Search for the cell housing the specified text and yield its [X, Y] center coordinate. 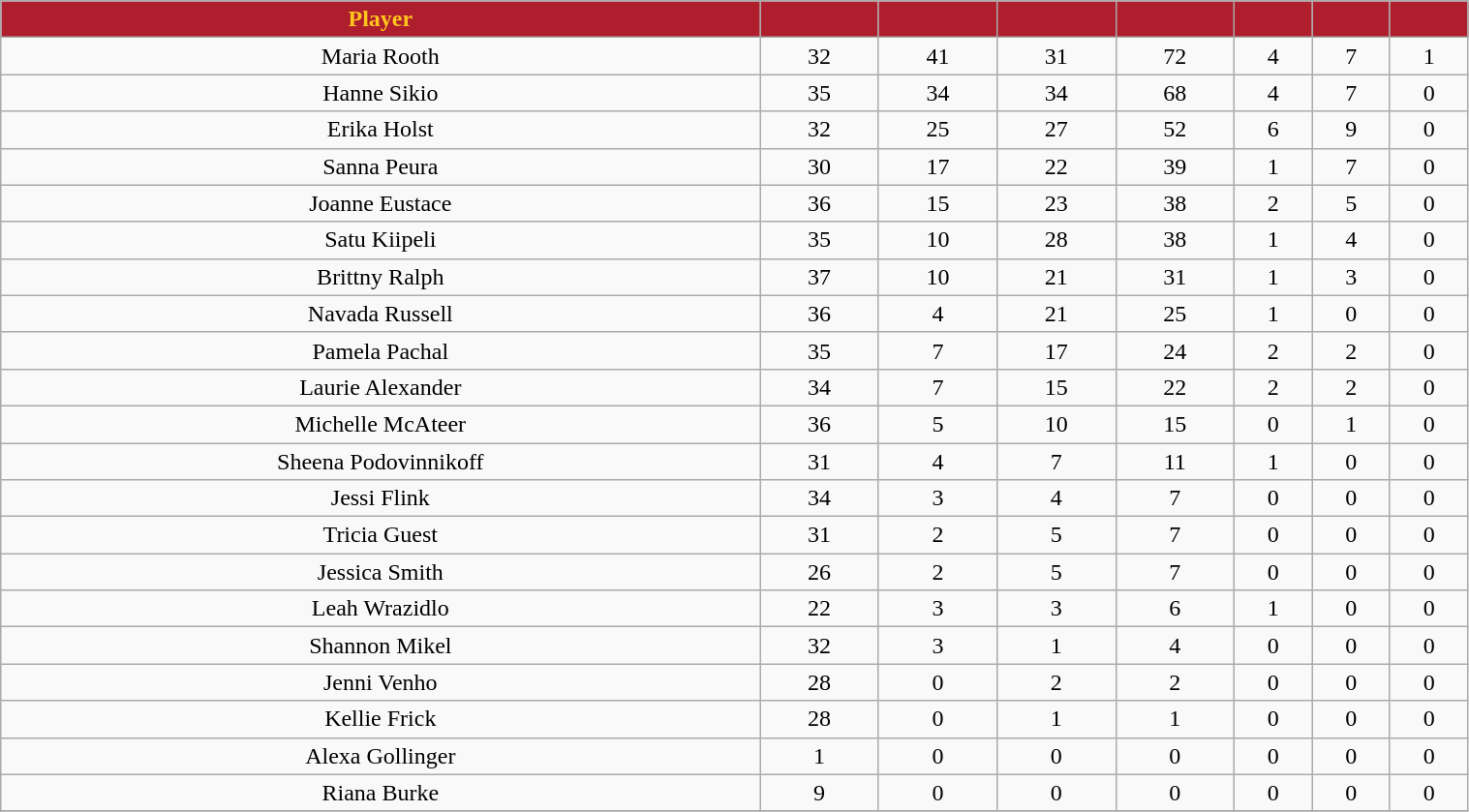
Leah Wrazidlo [381, 609]
Satu Kiipeli [381, 240]
Riana Burke [381, 793]
30 [819, 166]
Erika Holst [381, 130]
27 [1056, 130]
23 [1056, 203]
11 [1175, 462]
Michelle McAteer [381, 424]
Alexa Gollinger [381, 756]
Jessi Flink [381, 498]
Maria Rooth [381, 56]
Sheena Podovinnikoff [381, 462]
72 [1175, 56]
24 [1175, 350]
Sanna Peura [381, 166]
39 [1175, 166]
Shannon Mikel [381, 646]
26 [819, 572]
Jessica Smith [381, 572]
Player [381, 19]
52 [1175, 130]
Brittny Ralph [381, 277]
Navada Russell [381, 314]
41 [937, 56]
Joanne Eustace [381, 203]
Jenni Venho [381, 682]
Hanne Sikio [381, 93]
Pamela Pachal [381, 350]
37 [819, 277]
Tricia Guest [381, 535]
Kellie Frick [381, 719]
Laurie Alexander [381, 387]
68 [1175, 93]
